Output the (X, Y) coordinate of the center of the cell containing the given text.  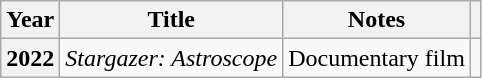
Stargazer: Astroscope (172, 58)
2022 (30, 58)
Year (30, 20)
Notes (377, 20)
Documentary film (377, 58)
Title (172, 20)
